Return the [x, y] coordinate for the center point of the cell that contains the specified text.  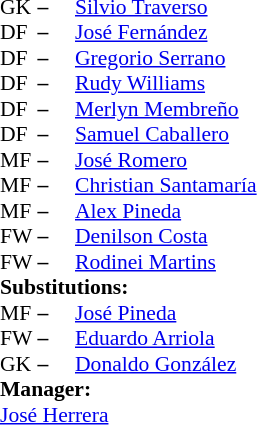
Merlyn Membreño [166, 109]
Denilson Costa [166, 237]
José Romero [166, 160]
Eduardo Arriola [166, 339]
Rodinei Martins [166, 262]
Rudy Williams [166, 83]
José Pineda [166, 313]
Donaldo González [166, 364]
Substitutions: [128, 287]
Alex Pineda [166, 211]
Gregorio Serrano [166, 58]
Samuel Caballero [166, 135]
Christian Santamaría [166, 185]
Manager: [128, 389]
GK [19, 364]
José Fernández [166, 33]
